Provide the [x, y] coordinate of the cell's center where the given text is located.  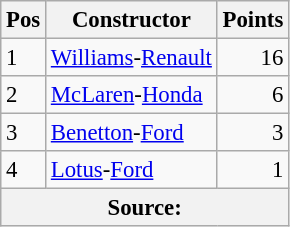
McLaren-Honda [132, 95]
Lotus-Ford [132, 170]
Williams-Renault [132, 58]
Benetton-Ford [132, 133]
16 [252, 58]
Constructor [132, 20]
6 [252, 95]
Source: [145, 208]
Pos [24, 20]
2 [24, 95]
Points [252, 20]
4 [24, 170]
